From the cell containing the given text, extract its center point as [X, Y] coordinate. 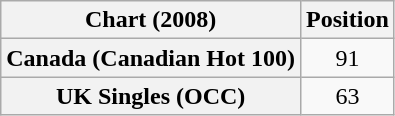
Position [348, 20]
91 [348, 58]
63 [348, 96]
Canada (Canadian Hot 100) [151, 58]
UK Singles (OCC) [151, 96]
Chart (2008) [151, 20]
